Scan for the cell matching the given text and deliver its (X, Y) coordinate at center. 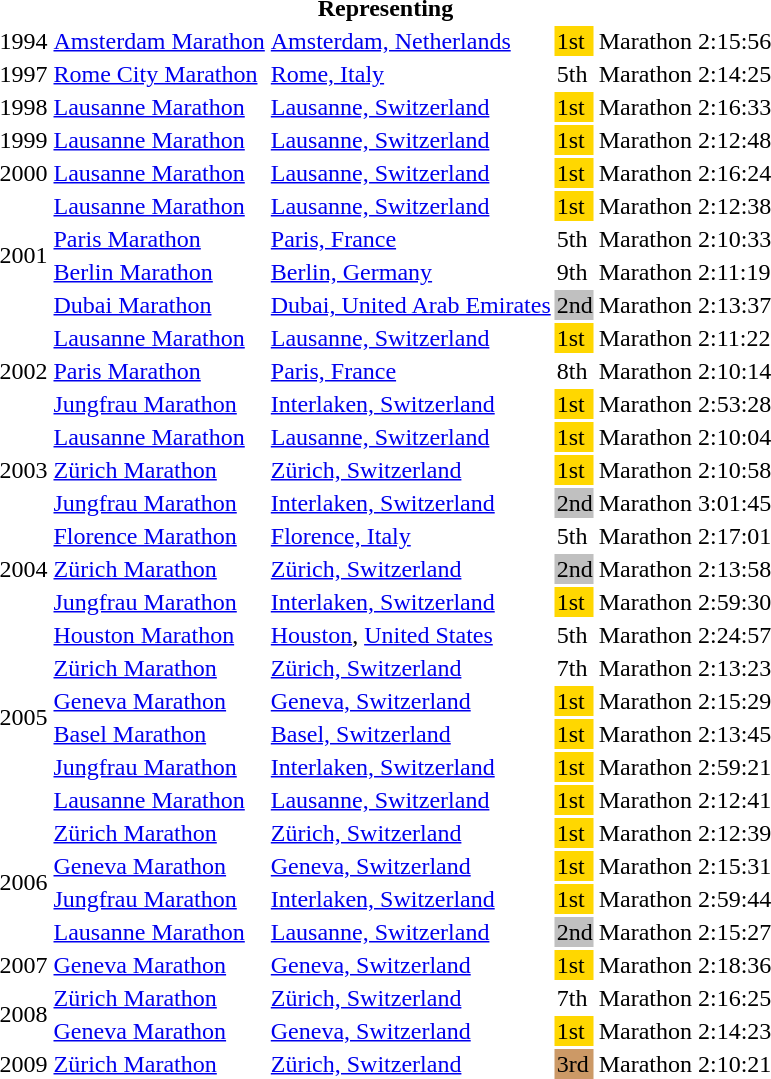
Houston, United States (410, 635)
Basel Marathon (159, 734)
Berlin Marathon (159, 272)
Houston Marathon (159, 635)
8th (574, 371)
Amsterdam Marathon (159, 41)
3rd (574, 1064)
Florence Marathon (159, 536)
Berlin, Germany (410, 272)
Basel, Switzerland (410, 734)
Florence, Italy (410, 536)
9th (574, 272)
Dubai Marathon (159, 305)
Rome, Italy (410, 74)
Rome City Marathon (159, 74)
Dubai, United Arab Emirates (410, 305)
Amsterdam, Netherlands (410, 41)
